Return (x, y) of the center of cell containing provided text 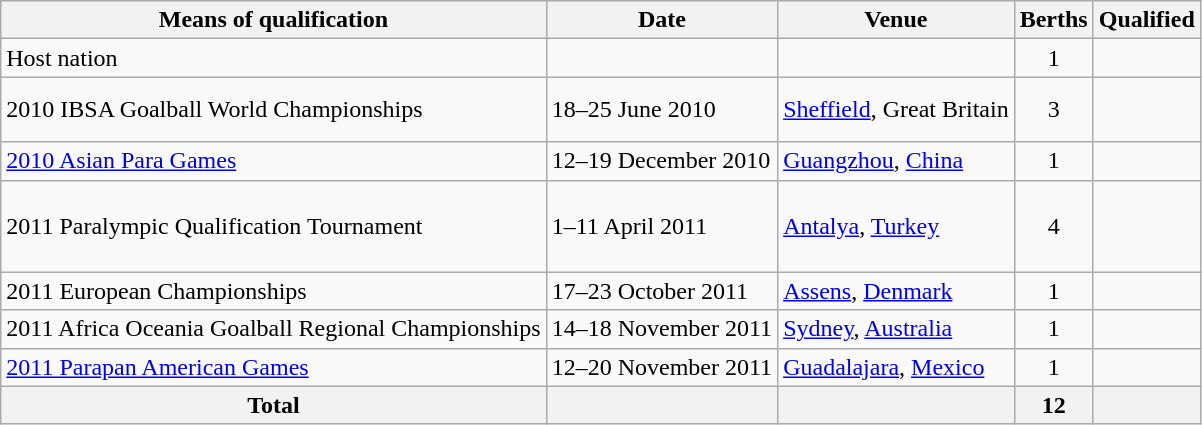
Qualified (1146, 20)
12–19 December 2010 (662, 161)
12–20 November 2011 (662, 367)
2011 Africa Oceania Goalball Regional Championships (274, 329)
18–25 June 2010 (662, 110)
Means of qualification (274, 20)
Sheffield, Great Britain (896, 110)
12 (1054, 405)
2010 Asian Para Games (274, 161)
Venue (896, 20)
2011 Parapan American Games (274, 367)
Guadalajara, Mexico (896, 367)
Date (662, 20)
Berths (1054, 20)
14–18 November 2011 (662, 329)
Sydney, Australia (896, 329)
2011 Paralympic Qualification Tournament (274, 226)
3 (1054, 110)
17–23 October 2011 (662, 291)
Assens, Denmark (896, 291)
Total (274, 405)
Host nation (274, 58)
Antalya, Turkey (896, 226)
2010 IBSA Goalball World Championships (274, 110)
2011 European Championships (274, 291)
4 (1054, 226)
1–11 April 2011 (662, 226)
Guangzhou, China (896, 161)
